Identify which cell holds the provided text, then report its (x, y) central coordinate. 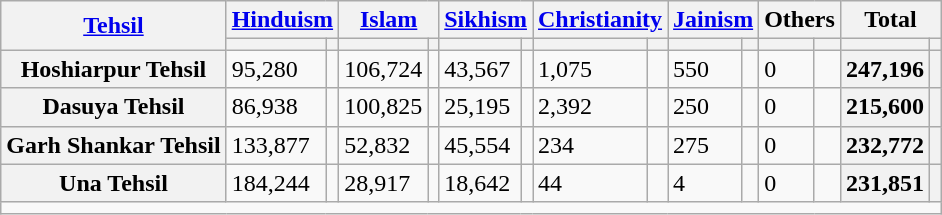
Islam (389, 20)
44 (590, 183)
95,280 (276, 69)
250 (705, 107)
28,917 (384, 183)
Hoshiarpur Tehsil (114, 69)
4 (705, 183)
215,600 (884, 107)
Sikhism (486, 20)
Jainism (714, 20)
232,772 (884, 145)
133,877 (276, 145)
25,195 (480, 107)
Hinduism (282, 20)
Dasuya Tehsil (114, 107)
184,244 (276, 183)
52,832 (384, 145)
1,075 (590, 69)
Tehsil (114, 26)
Christianity (600, 20)
Una Tehsil (114, 183)
Others (800, 20)
234 (590, 145)
106,724 (384, 69)
2,392 (590, 107)
231,851 (884, 183)
100,825 (384, 107)
Garh Shankar Tehsil (114, 145)
275 (705, 145)
Total (890, 20)
86,938 (276, 107)
18,642 (480, 183)
550 (705, 69)
247,196 (884, 69)
43,567 (480, 69)
45,554 (480, 145)
